Locate the cell with the specified text and output its (x, y) center coordinate. 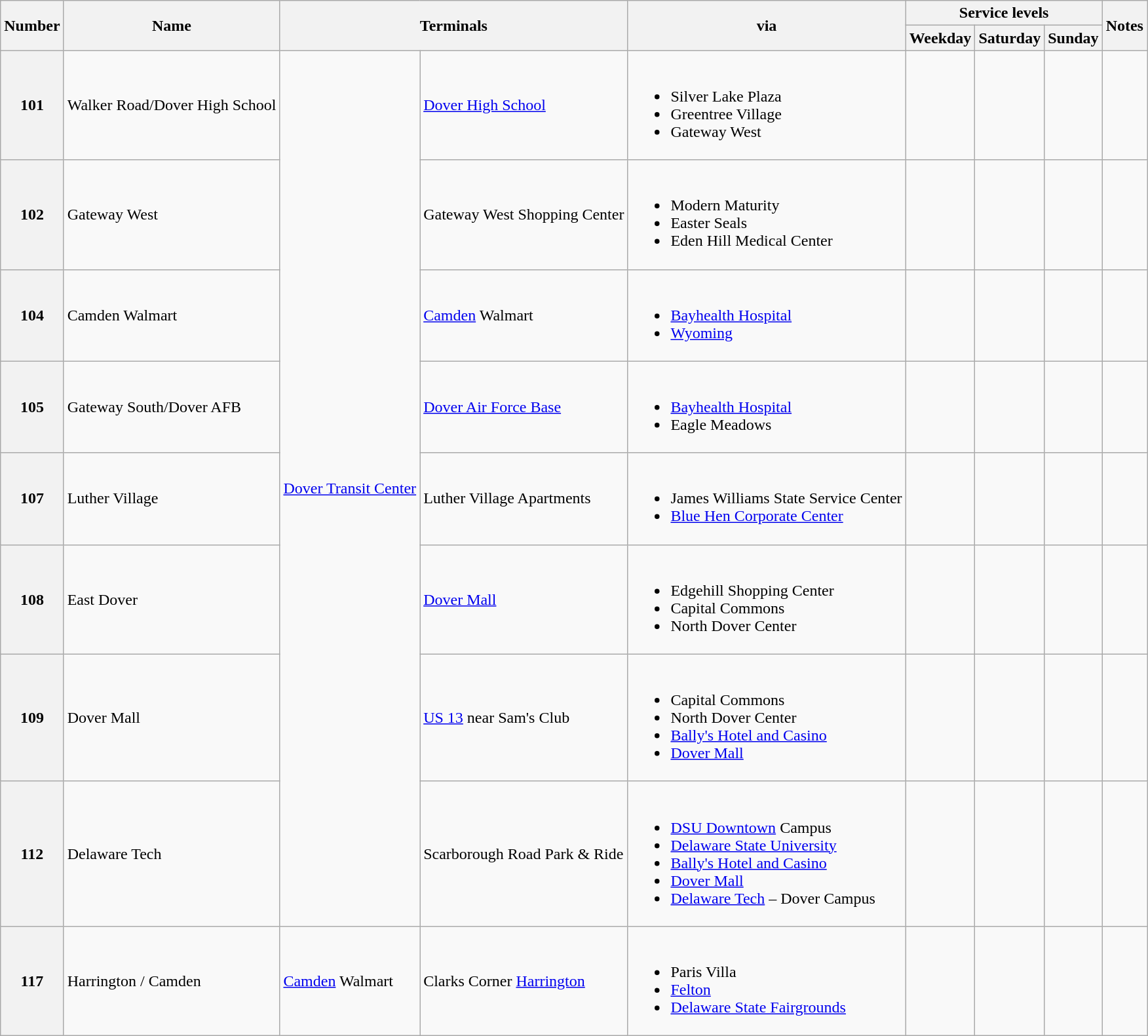
Service levels (1004, 13)
Modern MaturityEaster SealsEden Hill Medical Center (767, 215)
107 (32, 499)
Bayhealth HospitalEagle Meadows (767, 407)
Harrington / Camden (172, 980)
Number (32, 26)
101 (32, 105)
via (767, 26)
Dover Transit Center (350, 488)
East Dover (172, 599)
Luther Village Apartments (524, 499)
Saturday (1010, 38)
Weekday (940, 38)
Luther Village (172, 499)
102 (32, 215)
Bayhealth HospitalWyoming (767, 315)
Delaware Tech (172, 853)
112 (32, 853)
Scarborough Road Park & Ride (524, 853)
109 (32, 718)
Name (172, 26)
US 13 near Sam's Club (524, 718)
Gateway West Shopping Center (524, 215)
Paris VillaFeltonDelaware State Fairgrounds (767, 980)
117 (32, 980)
Gateway West (172, 215)
Capital CommonsNorth Dover CenterBally's Hotel and CasinoDover Mall (767, 718)
Dover Air Force Base (524, 407)
108 (32, 599)
Sunday (1073, 38)
Gateway South/Dover AFB (172, 407)
Notes (1124, 26)
Walker Road/Dover High School (172, 105)
105 (32, 407)
DSU Downtown CampusDelaware State UniversityBally's Hotel and CasinoDover MallDelaware Tech – Dover Campus (767, 853)
Silver Lake PlazaGreentree VillageGateway West (767, 105)
Edgehill Shopping CenterCapital CommonsNorth Dover Center (767, 599)
104 (32, 315)
James Williams State Service CenterBlue Hen Corporate Center (767, 499)
Terminals (453, 26)
Dover High School (524, 105)
Clarks Corner Harrington (524, 980)
